Provide the [X, Y] coordinate of the cell's center where the given text is located.  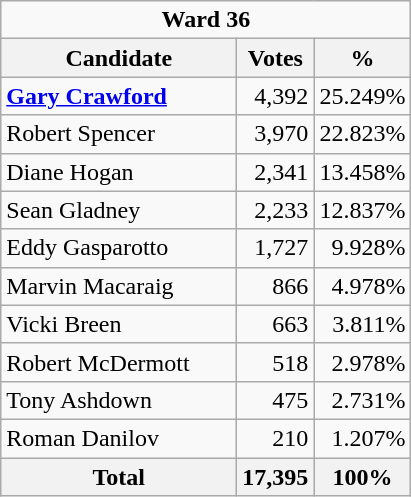
4.978% [362, 286]
210 [276, 438]
2.731% [362, 400]
663 [276, 324]
2,341 [276, 172]
Total [119, 477]
2,233 [276, 210]
100% [362, 477]
Vicki Breen [119, 324]
475 [276, 400]
13.458% [362, 172]
12.837% [362, 210]
Roman Danilov [119, 438]
Ward 36 [206, 20]
% [362, 58]
Sean Gladney [119, 210]
3.811% [362, 324]
22.823% [362, 134]
Gary Crawford [119, 96]
4,392 [276, 96]
866 [276, 286]
Robert McDermott [119, 362]
518 [276, 362]
25.249% [362, 96]
Tony Ashdown [119, 400]
17,395 [276, 477]
Marvin Macaraig [119, 286]
Votes [276, 58]
Candidate [119, 58]
Diane Hogan [119, 172]
9.928% [362, 248]
Eddy Gasparotto [119, 248]
1.207% [362, 438]
Robert Spencer [119, 134]
3,970 [276, 134]
1,727 [276, 248]
2.978% [362, 362]
